Scan for the cell matching the given text and deliver its [x, y] coordinate at center. 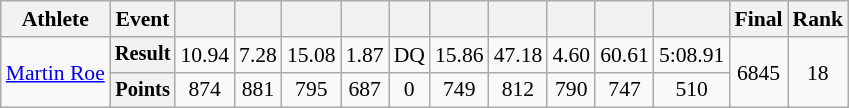
5:08.91 [692, 55]
0 [410, 90]
1.87 [365, 55]
DQ [410, 55]
Points [143, 90]
Result [143, 55]
18 [818, 72]
749 [460, 90]
4.60 [571, 55]
874 [204, 90]
795 [312, 90]
687 [365, 90]
15.08 [312, 55]
Martin Roe [56, 72]
Rank [818, 19]
812 [518, 90]
Athlete [56, 19]
7.28 [258, 55]
60.61 [624, 55]
881 [258, 90]
790 [571, 90]
10.94 [204, 55]
747 [624, 90]
6845 [758, 72]
Event [143, 19]
Final [758, 19]
15.86 [460, 55]
510 [692, 90]
47.18 [518, 55]
